Return [X, Y] of the center of cell containing provided text 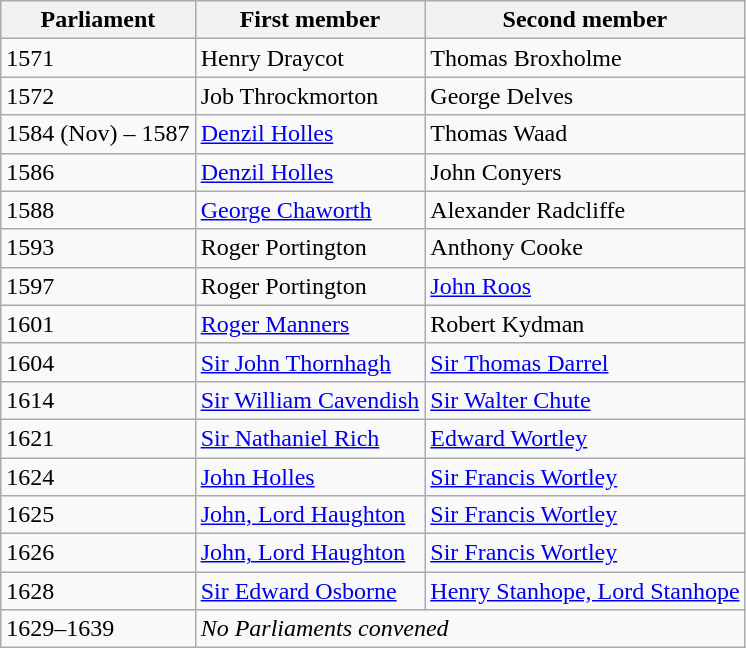
1597 [98, 286]
Sir Walter Chute [585, 400]
Sir Thomas Darrel [585, 362]
Job Throckmorton [310, 96]
Edward Wortley [585, 438]
Robert Kydman [585, 324]
Anthony Cooke [585, 248]
Roger Manners [310, 324]
1624 [98, 477]
1621 [98, 438]
1626 [98, 553]
Thomas Waad [585, 134]
John Conyers [585, 172]
1628 [98, 591]
Parliament [98, 20]
George Delves [585, 96]
Sir William Cavendish [310, 400]
John Roos [585, 286]
Henry Draycot [310, 58]
1625 [98, 515]
1629–1639 [98, 629]
First member [310, 20]
1588 [98, 210]
No Parliaments convened [470, 629]
Sir John Thornhagh [310, 362]
Sir Nathaniel Rich [310, 438]
1604 [98, 362]
Henry Stanhope, Lord Stanhope [585, 591]
1601 [98, 324]
1586 [98, 172]
1593 [98, 248]
1572 [98, 96]
John Holles [310, 477]
Alexander Radcliffe [585, 210]
Sir Edward Osborne [310, 591]
Second member [585, 20]
George Chaworth [310, 210]
1571 [98, 58]
1584 (Nov) – 1587 [98, 134]
Thomas Broxholme [585, 58]
1614 [98, 400]
